Pinpoint the cell where the given text exists, returning its [x, y] midpoint coordinate. 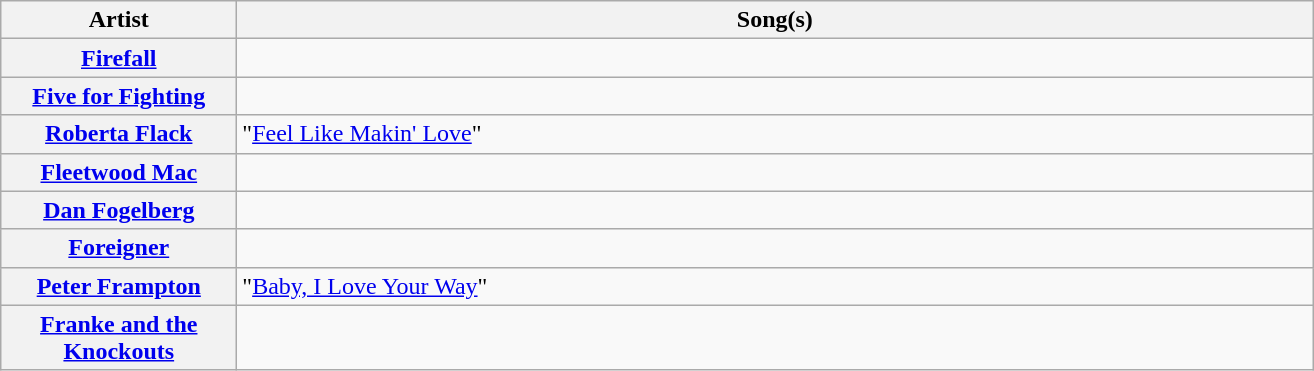
Peter Frampton [119, 286]
Five for Fighting [119, 96]
Dan Fogelberg [119, 210]
Fleetwood Mac [119, 172]
Artist [119, 20]
Song(s) [775, 20]
"Feel Like Makin' Love" [775, 134]
"Baby, I Love Your Way" [775, 286]
Foreigner [119, 248]
Firefall [119, 58]
Franke and the Knockouts [119, 338]
Roberta Flack [119, 134]
